Determine the (X, Y) coordinate at the center of the cell enclosing the given text.  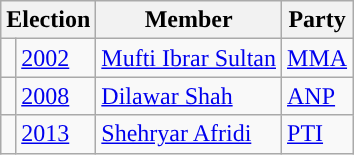
2002 (56, 58)
2008 (56, 96)
PTI (318, 134)
MMA (318, 58)
Party (318, 20)
Shehryar Afridi (189, 134)
ANP (318, 96)
2013 (56, 134)
Election (48, 20)
Member (189, 20)
Dilawar Shah (189, 96)
Mufti Ibrar Sultan (189, 58)
